From the cell containing the given text, extract its center point as [X, Y] coordinate. 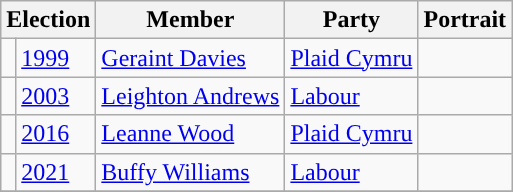
Geraint Davies [190, 58]
1999 [56, 58]
Leighton Andrews [190, 96]
Election [48, 20]
2021 [56, 172]
Leanne Wood [190, 134]
2016 [56, 134]
Member [190, 20]
Party [352, 20]
Portrait [465, 20]
Buffy Williams [190, 172]
2003 [56, 96]
